Find where the given text appears and provide that cell's center as (X, Y) coordinate. 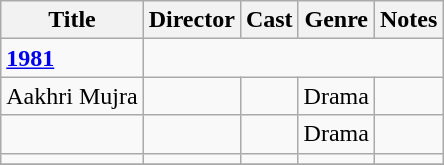
1981 (72, 58)
Cast (269, 20)
Notes (408, 20)
Director (192, 20)
Title (72, 20)
Genre (336, 20)
Aakhri Mujra (72, 96)
